For the text-containing cell, return its midpoint in (X, Y) coordinate format. 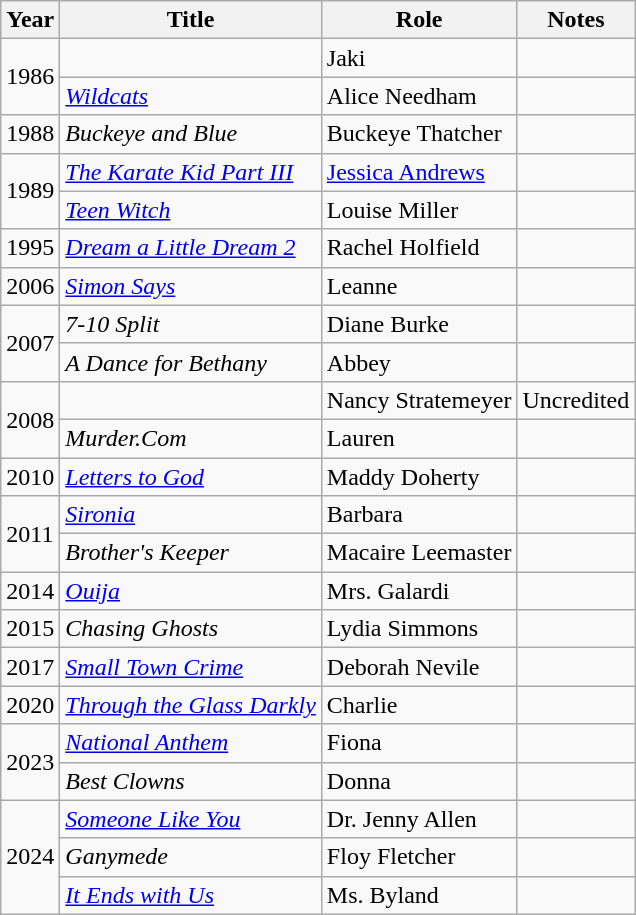
Jaki (419, 58)
Rachel Holfield (419, 248)
Letters to God (191, 477)
2020 (30, 705)
Small Town Crime (191, 667)
Brother's Keeper (191, 553)
Notes (576, 20)
Diane Burke (419, 324)
Title (191, 20)
2017 (30, 667)
Murder.Com (191, 438)
2023 (30, 762)
Someone Like You (191, 819)
Mrs. Galardi (419, 591)
7-10 Split (191, 324)
Jessica Andrews (419, 172)
National Anthem (191, 743)
Year (30, 20)
Dr. Jenny Allen (419, 819)
Buckeye and Blue (191, 134)
Simon Says (191, 286)
Donna (419, 781)
Maddy Doherty (419, 477)
Alice Needham (419, 96)
2024 (30, 857)
Fiona (419, 743)
1995 (30, 248)
Abbey (419, 362)
Uncredited (576, 400)
Leanne (419, 286)
Dream a Little Dream 2 (191, 248)
Ganymede (191, 857)
2014 (30, 591)
Barbara (419, 515)
2007 (30, 343)
Lauren (419, 438)
Lydia Simmons (419, 629)
1986 (30, 77)
Through the Glass Darkly (191, 705)
Role (419, 20)
A Dance for Bethany (191, 362)
Deborah Nevile (419, 667)
Macaire Leemaster (419, 553)
2010 (30, 477)
It Ends with Us (191, 895)
Teen Witch (191, 210)
Floy Fletcher (419, 857)
Best Clowns (191, 781)
2006 (30, 286)
Wildcats (191, 96)
Chasing Ghosts (191, 629)
2015 (30, 629)
2011 (30, 534)
Buckeye Thatcher (419, 134)
Nancy Stratemeyer (419, 400)
Sironia (191, 515)
The Karate Kid Part III (191, 172)
2008 (30, 419)
1989 (30, 191)
Ms. Byland (419, 895)
Charlie (419, 705)
Louise Miller (419, 210)
Ouija (191, 591)
1988 (30, 134)
